Search for the cell housing the specified text and yield its (x, y) center coordinate. 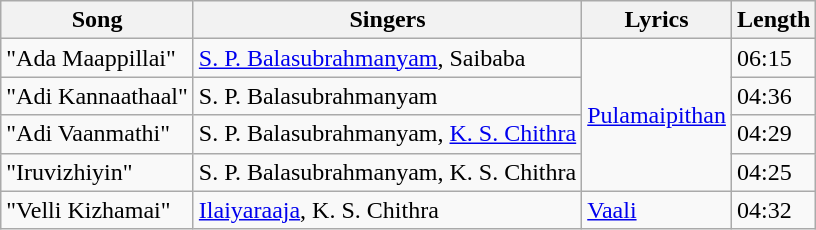
Singers (387, 20)
"Ada Maappillai" (98, 58)
06:15 (773, 58)
S. P. Balasubrahmanyam (387, 96)
04:25 (773, 172)
"Iruvizhiyin" (98, 172)
Length (773, 20)
Vaali (657, 210)
"Adi Vaanmathi" (98, 134)
04:32 (773, 210)
"Adi Kannaathaal" (98, 96)
04:36 (773, 96)
Ilaiyaraaja, K. S. Chithra (387, 210)
"Velli Kizhamai" (98, 210)
Lyrics (657, 20)
Pulamaipithan (657, 115)
04:29 (773, 134)
S. P. Balasubrahmanyam, Saibaba (387, 58)
Song (98, 20)
